Provide the (x, y) coordinate of the cell's center where the given text is located.  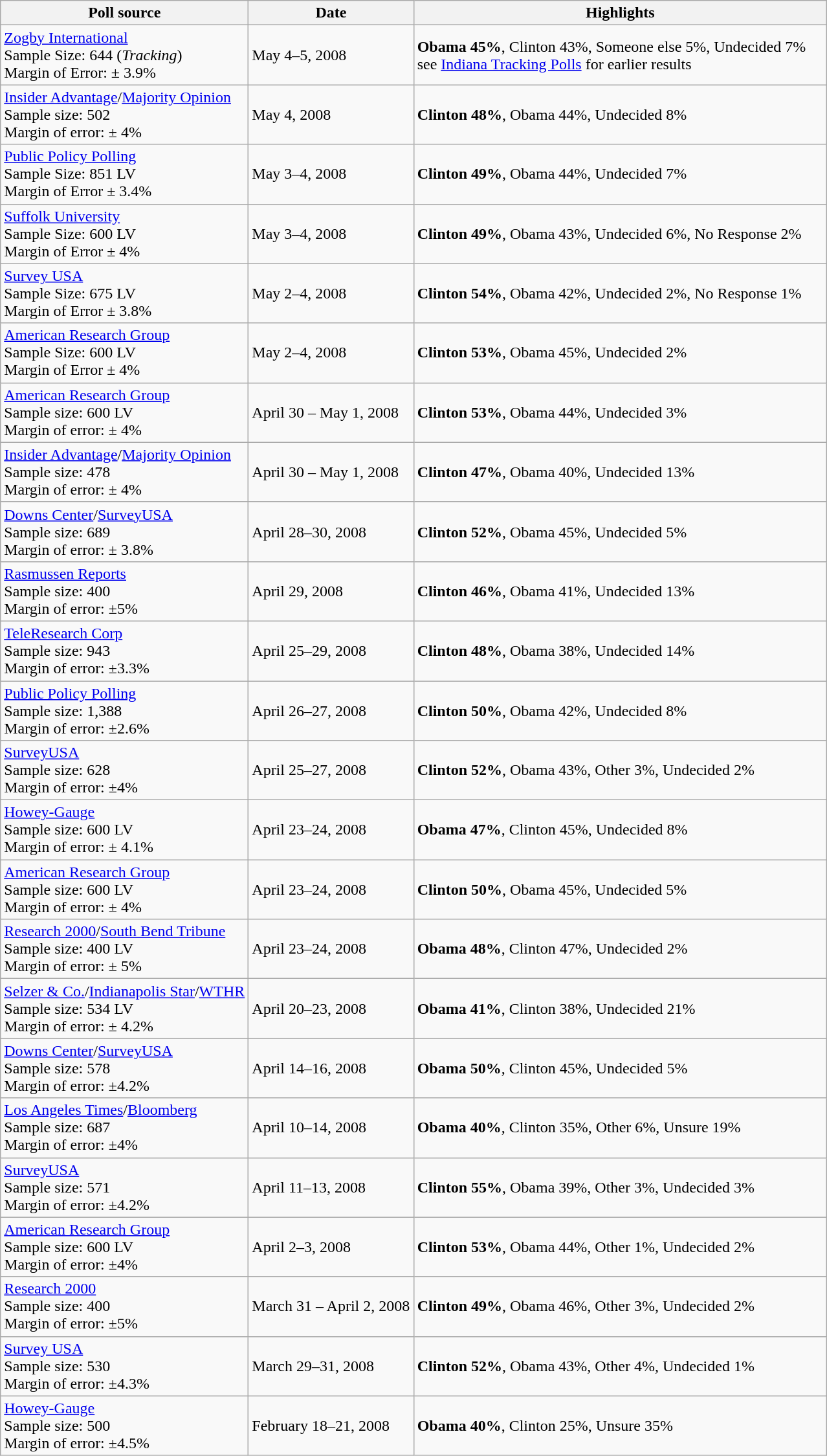
Clinton 52%, Obama 43%, Other 4%, Undecided 1% (620, 1366)
Obama 48%, Clinton 47%, Undecided 2% (620, 949)
April 25–29, 2008 (331, 651)
Clinton 46%, Obama 41%, Undecided 13% (620, 591)
Clinton 52%, Obama 45%, Undecided 5% (620, 532)
Highlights (620, 13)
Clinton 48%, Obama 38%, Undecided 14% (620, 651)
Obama 41%, Clinton 38%, Undecided 21% (620, 1009)
April 20–23, 2008 (331, 1009)
April 2–3, 2008 (331, 1247)
Howey-GaugeSample size: 600 LV Margin of error: ± 4.1% (124, 830)
April 14–16, 2008 (331, 1068)
Research 2000Sample size: 400 Margin of error: ±5% (124, 1306)
Survey USASample size: 530 Margin of error: ±4.3% (124, 1366)
Downs Center/SurveyUSASample size: 689 Margin of error: ± 3.8% (124, 532)
April 11–13, 2008 (331, 1187)
TeleResearch CorpSample size: 943 Margin of error: ±3.3% (124, 651)
April 29, 2008 (331, 591)
April 26–27, 2008 (331, 711)
Public Policy PollingSample size: 1,388 Margin of error: ±2.6% (124, 711)
Clinton 53%, Obama 44%, Undecided 3% (620, 412)
February 18–21, 2008 (331, 1426)
Clinton 54%, Obama 42%, Undecided 2%, No Response 1% (620, 293)
May 4–5, 2008 (331, 55)
Clinton 49%, Obama 46%, Other 3%, Undecided 2% (620, 1306)
Los Angeles Times/BloombergSample size: 687 Margin of error: ±4% (124, 1128)
Rasmussen ReportsSample size: 400 Margin of error: ±5% (124, 591)
Poll source (124, 13)
Obama 40%, Clinton 35%, Other 6%, Unsure 19% (620, 1128)
Survey USASample Size: 675 LV Margin of Error ± 3.8% (124, 293)
Clinton 50%, Obama 42%, Undecided 8% (620, 711)
Downs Center/SurveyUSASample size: 578 Margin of error: ±4.2% (124, 1068)
American Research GroupSample Size: 600 LV Margin of Error ± 4% (124, 353)
April 28–30, 2008 (331, 532)
April 25–27, 2008 (331, 770)
Insider Advantage/Majority OpinionSample size: 502 Margin of error: ± 4% (124, 115)
Clinton 53%, Obama 44%, Other 1%, Undecided 2% (620, 1247)
Clinton 49%, Obama 43%, Undecided 6%, No Response 2% (620, 234)
Clinton 50%, Obama 45%, Undecided 5% (620, 890)
Clinton 49%, Obama 44%, Undecided 7% (620, 174)
Selzer & Co./Indianapolis Star/WTHRSample size: 534 LV Margin of error: ± 4.2% (124, 1009)
Obama 40%, Clinton 25%, Unsure 35% (620, 1426)
Howey-GaugeSample size: 500 Margin of error: ±4.5% (124, 1426)
Zogby InternationalSample Size: 644 (Tracking) Margin of Error: ± 3.9% (124, 55)
Suffolk UniversitySample Size: 600 LV Margin of Error ± 4% (124, 234)
March 31 – April 2, 2008 (331, 1306)
April 10–14, 2008 (331, 1128)
Clinton 52%, Obama 43%, Other 3%, Undecided 2% (620, 770)
May 4, 2008 (331, 115)
Research 2000/South Bend TribuneSample size: 400 LV Margin of error: ± 5% (124, 949)
Clinton 55%, Obama 39%, Other 3%, Undecided 3% (620, 1187)
Obama 47%, Clinton 45%, Undecided 8% (620, 830)
Date (331, 13)
Insider Advantage/Majority OpinionSample size: 478 Margin of error: ± 4% (124, 472)
Clinton 53%, Obama 45%, Undecided 2% (620, 353)
Public Policy PollingSample Size: 851 LV Margin of Error ± 3.4% (124, 174)
SurveyUSASample size: 571 Margin of error: ±4.2% (124, 1187)
Clinton 47%, Obama 40%, Undecided 13% (620, 472)
Obama 45%, Clinton 43%, Someone else 5%, Undecided 7%see Indiana Tracking Polls for earlier results (620, 55)
Clinton 48%, Obama 44%, Undecided 8% (620, 115)
SurveyUSASample size: 628 Margin of error: ±4% (124, 770)
American Research GroupSample size: 600 LV Margin of error: ±4% (124, 1247)
March 29–31, 2008 (331, 1366)
Obama 50%, Clinton 45%, Undecided 5% (620, 1068)
